From the cell containing the given text, extract its center point as (X, Y) coordinate. 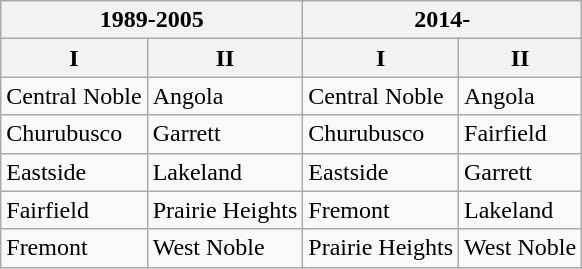
2014- (442, 20)
1989-2005 (152, 20)
